Scan for the cell matching the given text and deliver its [x, y] coordinate at center. 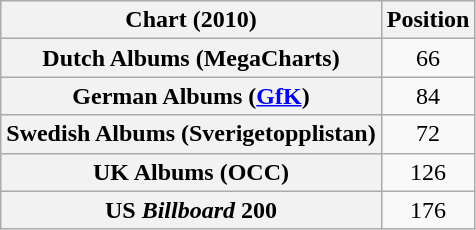
72 [428, 134]
UK Albums (OCC) [191, 172]
Dutch Albums (MegaCharts) [191, 58]
Chart (2010) [191, 20]
US Billboard 200 [191, 210]
176 [428, 210]
German Albums (GfK) [191, 96]
84 [428, 96]
Position [428, 20]
66 [428, 58]
Swedish Albums (Sverigetopplistan) [191, 134]
126 [428, 172]
